Scan for the cell matching the given text and deliver its [x, y] coordinate at center. 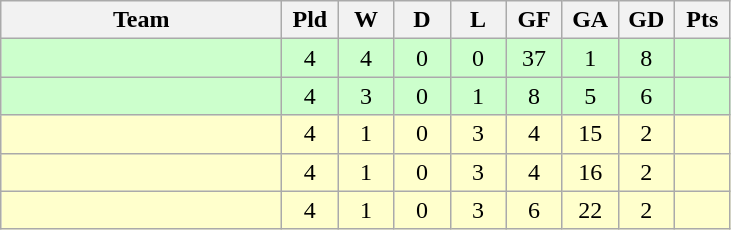
GF [534, 20]
D [422, 20]
Pld [310, 20]
GA [590, 20]
Team [142, 20]
15 [590, 134]
37 [534, 58]
L [478, 20]
Pts [702, 20]
W [366, 20]
16 [590, 172]
5 [590, 96]
GD [646, 20]
22 [590, 210]
